For the text-containing cell, return its midpoint in (X, Y) coordinate format. 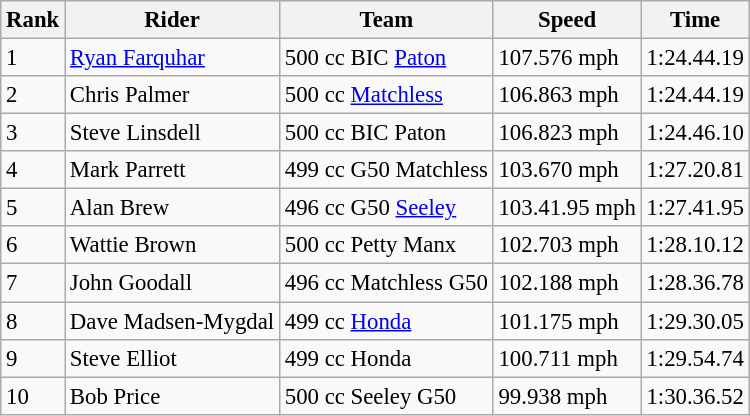
1 (33, 58)
5 (33, 208)
3 (33, 133)
102.703 mph (567, 245)
1:29.54.74 (695, 358)
10 (33, 396)
500 cc Seeley G50 (386, 396)
1:27.20.81 (695, 170)
Chris Palmer (172, 95)
1:30.36.52 (695, 396)
Speed (567, 20)
499 cc G50 Matchless (386, 170)
103.670 mph (567, 170)
Steve Elliot (172, 358)
107.576 mph (567, 58)
4 (33, 170)
8 (33, 321)
9 (33, 358)
6 (33, 245)
1:29.30.05 (695, 321)
103.41.95 mph (567, 208)
106.863 mph (567, 95)
Rank (33, 20)
500 cc Petty Manx (386, 245)
Steve Linsdell (172, 133)
496 cc G50 Seeley (386, 208)
1:28.10.12 (695, 245)
102.188 mph (567, 283)
Bob Price (172, 396)
1:27.41.95 (695, 208)
Wattie Brown (172, 245)
496 cc Matchless G50 (386, 283)
106.823 mph (567, 133)
Ryan Farquhar (172, 58)
Rider (172, 20)
100.711 mph (567, 358)
Alan Brew (172, 208)
Mark Parrett (172, 170)
99.938 mph (567, 396)
7 (33, 283)
101.175 mph (567, 321)
500 cc Matchless (386, 95)
John Goodall (172, 283)
Time (695, 20)
1:28.36.78 (695, 283)
Dave Madsen-Mygdal (172, 321)
Team (386, 20)
2 (33, 95)
1:24.46.10 (695, 133)
